From the cell containing the given text, extract its center point as [X, Y] coordinate. 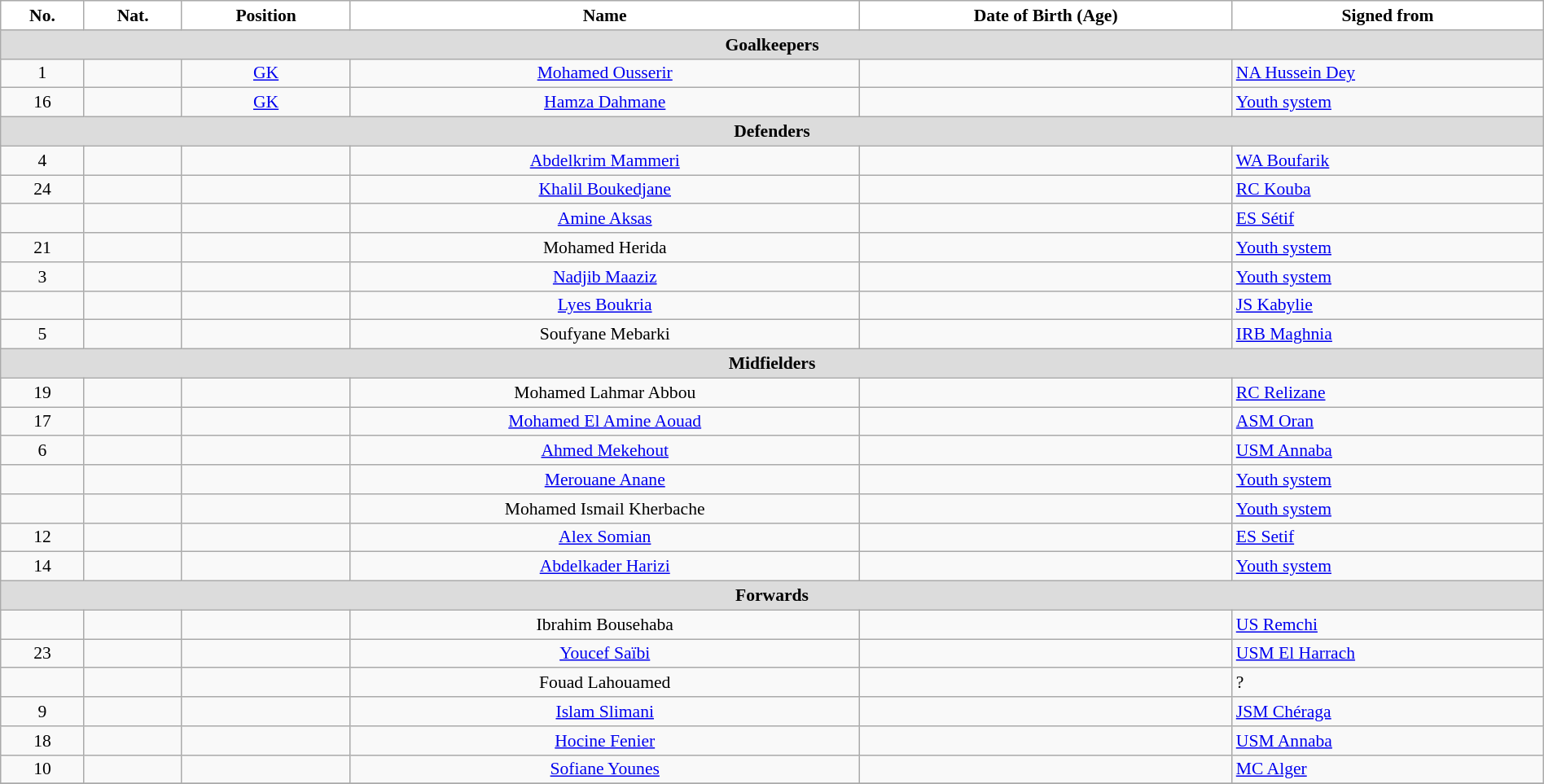
ES Sétif [1388, 219]
Khalil Boukedjane [605, 190]
Abdelkrim Mammeri [605, 160]
18 [42, 741]
6 [42, 451]
JSM Chéraga [1388, 712]
Mohamed Ismail Kherbache [605, 509]
1 [42, 73]
5 [42, 335]
JS Kabylie [1388, 305]
17 [42, 422]
? [1388, 683]
Ibrahim Bousehaba [605, 624]
Youcef Saïbi [605, 654]
Abdelkader Harizi [605, 567]
Date of Birth (Age) [1046, 15]
Lyes Boukria [605, 305]
16 [42, 103]
Ahmed Mekehout [605, 451]
Goalkeepers [772, 45]
Mohamed Herida [605, 247]
24 [42, 190]
Signed from [1388, 15]
Alex Somian [605, 537]
Nadjib Maaziz [605, 277]
USM El Harrach [1388, 654]
Name [605, 15]
19 [42, 392]
Hamza Dahmane [605, 103]
IRB Maghnia [1388, 335]
Position [265, 15]
Amine Aksas [605, 219]
21 [42, 247]
ASM Oran [1388, 422]
Merouane Anane [605, 480]
WA Boufarik [1388, 160]
Midfielders [772, 364]
Mohamed El Amine Aouad [605, 422]
23 [42, 654]
Defenders [772, 132]
US Remchi [1388, 624]
14 [42, 567]
Nat. [133, 15]
4 [42, 160]
9 [42, 712]
Islam Slimani [605, 712]
Hocine Fenier [605, 741]
NA Hussein Dey [1388, 73]
Fouad Lahouamed [605, 683]
Mohamed Ousserir [605, 73]
RC Kouba [1388, 190]
10 [42, 769]
3 [42, 277]
Soufyane Mebarki [605, 335]
12 [42, 537]
MC Alger [1388, 769]
Forwards [772, 596]
Mohamed Lahmar Abbou [605, 392]
RC Relizane [1388, 392]
No. [42, 15]
ES Setif [1388, 537]
Sofiane Younes [605, 769]
